Detect which cell encompasses the target text, then output its [x, y] center coordinate. 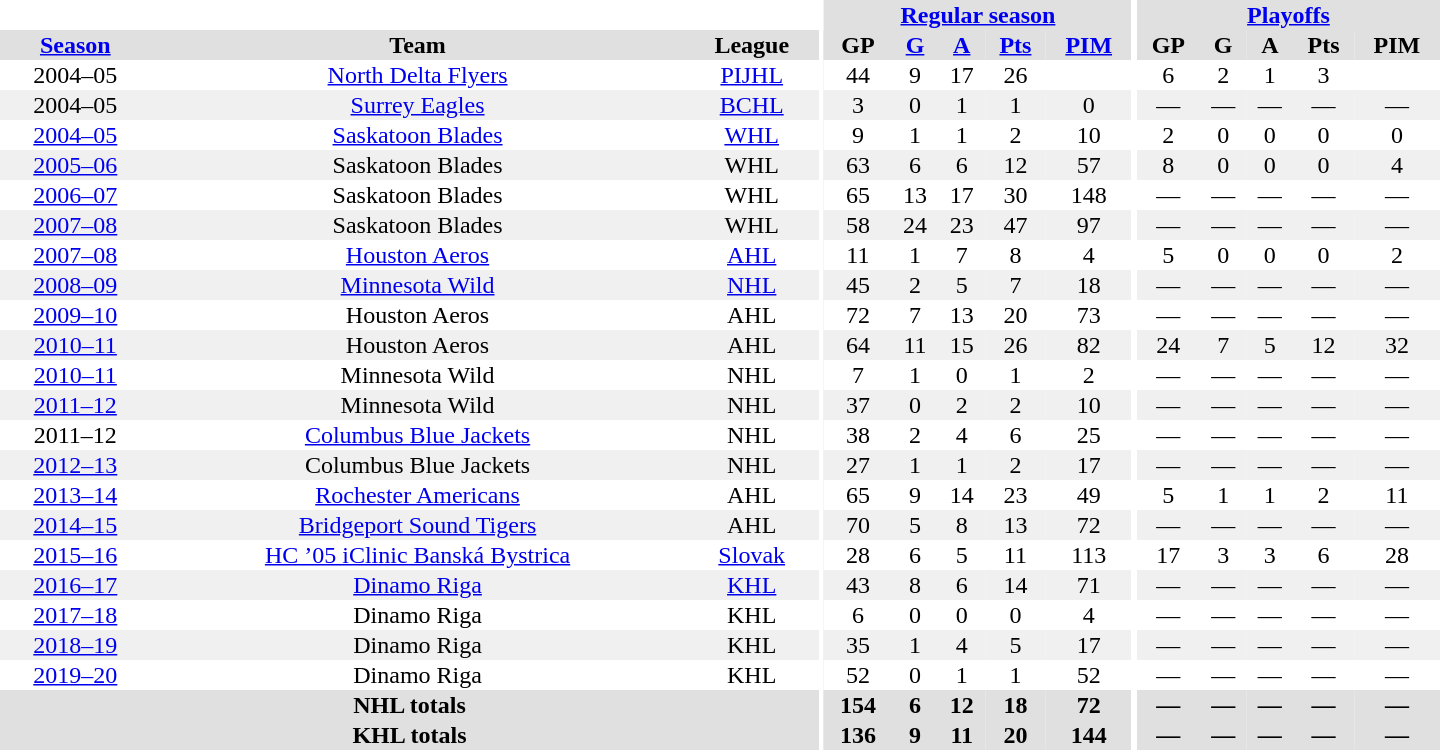
BCHL [751, 105]
2012–13 [76, 465]
2015–16 [76, 555]
2016–17 [76, 585]
27 [858, 465]
47 [1016, 225]
32 [1397, 345]
Season [76, 45]
44 [858, 75]
Bridgeport Sound Tigers [418, 525]
2017–18 [76, 615]
25 [1089, 435]
71 [1089, 585]
43 [858, 585]
73 [1089, 315]
97 [1089, 225]
30 [1016, 195]
57 [1089, 165]
49 [1089, 495]
154 [858, 705]
Slovak [751, 555]
15 [962, 345]
Team [418, 45]
2006–07 [76, 195]
45 [858, 285]
136 [858, 735]
2009–10 [76, 315]
35 [858, 645]
63 [858, 165]
2014–15 [76, 525]
2018–19 [76, 645]
NHL totals [410, 705]
144 [1089, 735]
2019–20 [76, 675]
Playoffs [1288, 15]
38 [858, 435]
2013–14 [76, 495]
113 [1089, 555]
70 [858, 525]
64 [858, 345]
League [751, 45]
148 [1089, 195]
82 [1089, 345]
58 [858, 225]
North Delta Flyers [418, 75]
2005–06 [76, 165]
Regular season [978, 15]
Rochester Americans [418, 495]
Surrey Eagles [418, 105]
HC ’05 iClinic Banská Bystrica [418, 555]
PIJHL [751, 75]
KHL totals [410, 735]
37 [858, 405]
2008–09 [76, 285]
